Pinpoint the cell where the given text exists, returning its [x, y] midpoint coordinate. 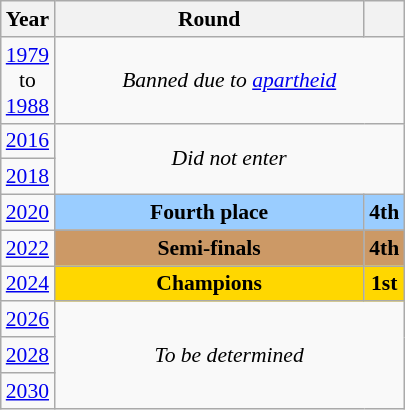
1st [384, 284]
Champions [209, 284]
Did not enter [229, 158]
2024 [28, 284]
2020 [28, 213]
2026 [28, 320]
1979to1988 [28, 80]
2018 [28, 177]
2022 [28, 248]
Semi-finals [209, 248]
2028 [28, 355]
Fourth place [209, 213]
Round [209, 19]
To be determined [229, 356]
Year [28, 19]
Banned due to apartheid [229, 80]
2016 [28, 141]
2030 [28, 391]
